Determine the (x, y) coordinate at the center of the cell enclosing the given text.  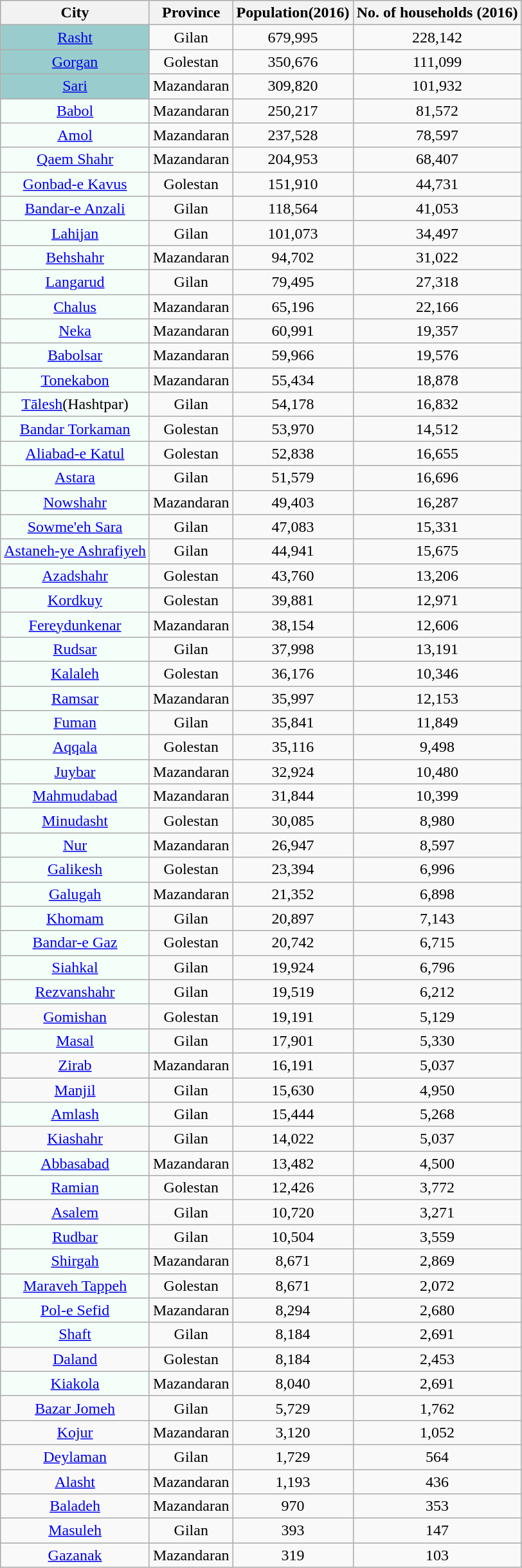
Amol (75, 135)
37,998 (293, 649)
30,085 (293, 821)
Kordkuy (75, 600)
21,352 (293, 894)
8,980 (437, 821)
Fereydunkenar (75, 624)
Khomam (75, 918)
Sari (75, 86)
Mahmudabad (75, 796)
204,953 (293, 160)
103 (437, 1555)
6,796 (437, 967)
19,357 (437, 331)
12,426 (293, 1188)
34,497 (437, 233)
68,407 (437, 160)
23,394 (293, 870)
2,680 (437, 1310)
10,480 (437, 772)
Shirgah (75, 1261)
26,947 (293, 845)
Nowshahr (75, 502)
Population(2016) (293, 13)
Babolsar (75, 356)
Aliabad-e Katul (75, 453)
Maraveh Tappeh (75, 1286)
44,731 (437, 184)
Babol (75, 111)
Gazanak (75, 1555)
55,434 (293, 380)
Gorgan (75, 62)
Rudbar (75, 1237)
118,564 (293, 208)
Qaem Shahr (75, 160)
54,178 (293, 405)
16,191 (293, 1065)
City (75, 13)
Nur (75, 845)
51,579 (293, 478)
Gomishan (75, 1016)
10,720 (293, 1212)
101,073 (293, 233)
15,331 (437, 527)
Deylaman (75, 1457)
Rasht (75, 37)
9,498 (437, 747)
10,399 (437, 796)
Masuleh (75, 1531)
15,444 (293, 1115)
19,191 (293, 1016)
3,559 (437, 1237)
6,212 (437, 992)
14,022 (293, 1139)
3,120 (293, 1432)
32,924 (293, 772)
17,901 (293, 1041)
436 (437, 1481)
65,196 (293, 307)
41,053 (437, 208)
7,143 (437, 918)
1,193 (293, 1481)
20,897 (293, 918)
Behshahr (75, 257)
No. of households (2016) (437, 13)
15,675 (437, 551)
Bandar Torkaman (75, 429)
Galugah (75, 894)
5,129 (437, 1016)
1,762 (437, 1408)
Baladeh (75, 1506)
10,346 (437, 673)
Rudsar (75, 649)
5,268 (437, 1115)
3,772 (437, 1188)
78,597 (437, 135)
353 (437, 1506)
5,729 (293, 1408)
18,878 (437, 380)
1,052 (437, 1432)
11,849 (437, 723)
3,271 (437, 1212)
59,966 (293, 356)
393 (293, 1531)
Masal (75, 1041)
6,898 (437, 894)
49,403 (293, 502)
Asalem (75, 1212)
Neka (75, 331)
35,997 (293, 698)
5,330 (437, 1041)
237,528 (293, 135)
39,881 (293, 600)
Ramsar (75, 698)
970 (293, 1506)
Daland (75, 1359)
8,040 (293, 1383)
16,655 (437, 453)
Juybar (75, 772)
13,482 (293, 1163)
309,820 (293, 86)
20,742 (293, 943)
Chalus (75, 307)
2,869 (437, 1261)
16,696 (437, 478)
Province (191, 13)
19,924 (293, 967)
6,996 (437, 870)
60,991 (293, 331)
Zirab (75, 1065)
19,519 (293, 992)
Kalaleh (75, 673)
94,702 (293, 257)
13,191 (437, 649)
12,971 (437, 600)
4,950 (437, 1090)
2,453 (437, 1359)
350,676 (293, 62)
Tonekabon (75, 380)
Astara (75, 478)
8,597 (437, 845)
1,729 (293, 1457)
Kojur (75, 1432)
111,099 (437, 62)
Bandar-e Gaz (75, 943)
Fuman (75, 723)
Astaneh-ye Ashrafiyeh (75, 551)
13,206 (437, 576)
147 (437, 1531)
38,154 (293, 624)
16,832 (437, 405)
8,294 (293, 1310)
Minudasht (75, 821)
Rezvanshahr (75, 992)
Shaft (75, 1335)
14,512 (437, 429)
12,606 (437, 624)
Kiakola (75, 1383)
27,318 (437, 282)
31,844 (293, 796)
44,941 (293, 551)
6,715 (437, 943)
Lahijan (75, 233)
36,176 (293, 673)
Kiashahr (75, 1139)
Gonbad-e Kavus (75, 184)
319 (293, 1555)
250,217 (293, 111)
151,910 (293, 184)
Langarud (75, 282)
19,576 (437, 356)
52,838 (293, 453)
Alasht (75, 1481)
47,083 (293, 527)
Amlash (75, 1115)
2,072 (437, 1286)
Manjil (75, 1090)
35,841 (293, 723)
564 (437, 1457)
15,630 (293, 1090)
Bazar Jomeh (75, 1408)
228,142 (437, 37)
53,970 (293, 429)
16,287 (437, 502)
679,995 (293, 37)
31,022 (437, 257)
79,495 (293, 282)
Galikesh (75, 870)
Ramian (75, 1188)
12,153 (437, 698)
81,572 (437, 111)
Bandar-e Anzali (75, 208)
Pol-e Sefid (75, 1310)
Aqqala (75, 747)
43,760 (293, 576)
35,116 (293, 747)
Azadshahr (75, 576)
Abbasabad (75, 1163)
10,504 (293, 1237)
Tālesh(Hashtpar) (75, 405)
Siahkal (75, 967)
Sowme'eh Sara (75, 527)
101,932 (437, 86)
4,500 (437, 1163)
22,166 (437, 307)
